Return the (x, y) coordinate for the center point of the cell that contains the specified text.  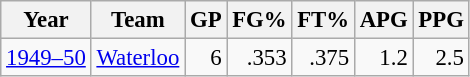
FG% (260, 20)
Year (46, 20)
1.2 (384, 58)
6 (206, 58)
2.5 (441, 58)
.353 (260, 58)
Waterloo (138, 58)
PPG (441, 20)
FT% (324, 20)
1949–50 (46, 58)
.375 (324, 58)
GP (206, 20)
Team (138, 20)
APG (384, 20)
